Detect which cell encompasses the target text, then output its (x, y) center coordinate. 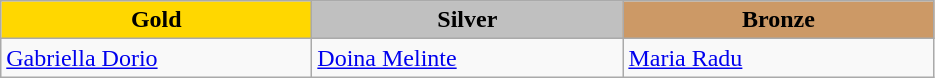
Gabriella Dorio (156, 58)
Maria Radu (778, 58)
Bronze (778, 20)
Silver (468, 20)
Gold (156, 20)
Doina Melinte (468, 58)
